Scan for the cell matching the given text and deliver its (X, Y) coordinate at center. 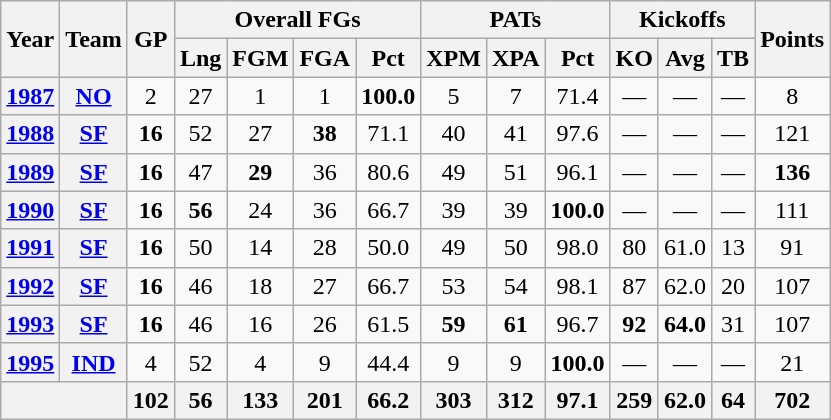
FGA (325, 58)
7 (516, 96)
40 (454, 134)
702 (792, 400)
59 (454, 324)
136 (792, 172)
5 (454, 96)
96.1 (578, 172)
1993 (30, 324)
Lng (200, 58)
98.0 (578, 248)
8 (792, 96)
201 (325, 400)
41 (516, 134)
1995 (30, 362)
92 (634, 324)
71.1 (388, 134)
KO (634, 58)
97.1 (578, 400)
Avg (684, 58)
61 (516, 324)
13 (734, 248)
21 (792, 362)
28 (325, 248)
54 (516, 286)
98.1 (578, 286)
Overall FGs (297, 20)
14 (260, 248)
TB (734, 58)
87 (634, 286)
FGM (260, 58)
38 (325, 134)
97.6 (578, 134)
24 (260, 210)
GP (150, 39)
Kickoffs (682, 20)
20 (734, 286)
66.2 (388, 400)
71.4 (578, 96)
51 (516, 172)
IND (94, 362)
NO (94, 96)
96.7 (578, 324)
1992 (30, 286)
1990 (30, 210)
31 (734, 324)
50.0 (388, 248)
80 (634, 248)
64.0 (684, 324)
1991 (30, 248)
47 (200, 172)
80.6 (388, 172)
Year (30, 39)
259 (634, 400)
61.5 (388, 324)
18 (260, 286)
Team (94, 39)
XPM (454, 58)
1987 (30, 96)
53 (454, 286)
1988 (30, 134)
61.0 (684, 248)
312 (516, 400)
303 (454, 400)
133 (260, 400)
121 (792, 134)
91 (792, 248)
XPA (516, 58)
26 (325, 324)
29 (260, 172)
64 (734, 400)
1989 (30, 172)
2 (150, 96)
Points (792, 39)
102 (150, 400)
44.4 (388, 362)
PATs (516, 20)
111 (792, 210)
